Detect which cell encompasses the target text, then output its (X, Y) center coordinate. 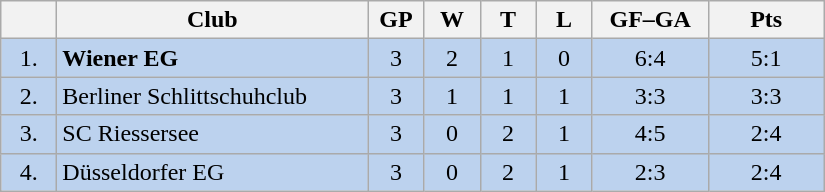
5:1 (766, 58)
4:5 (650, 134)
SC Riessersee (212, 134)
Wiener EG (212, 58)
Pts (766, 20)
T (508, 20)
1. (29, 58)
GF–GA (650, 20)
4. (29, 172)
W (452, 20)
Berliner Schlittschuhclub (212, 96)
2:3 (650, 172)
Club (212, 20)
2. (29, 96)
Düsseldorfer EG (212, 172)
6:4 (650, 58)
L (564, 20)
3. (29, 134)
GP (396, 20)
